Identify which cell holds the provided text, then report its (x, y) central coordinate. 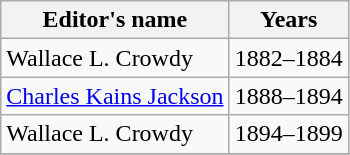
Years (288, 20)
1894–1899 (288, 134)
1888–1894 (288, 96)
Charles Kains Jackson (115, 96)
Editor's name (115, 20)
1882–1884 (288, 58)
